Identify which cell holds the provided text, then report its [X, Y] central coordinate. 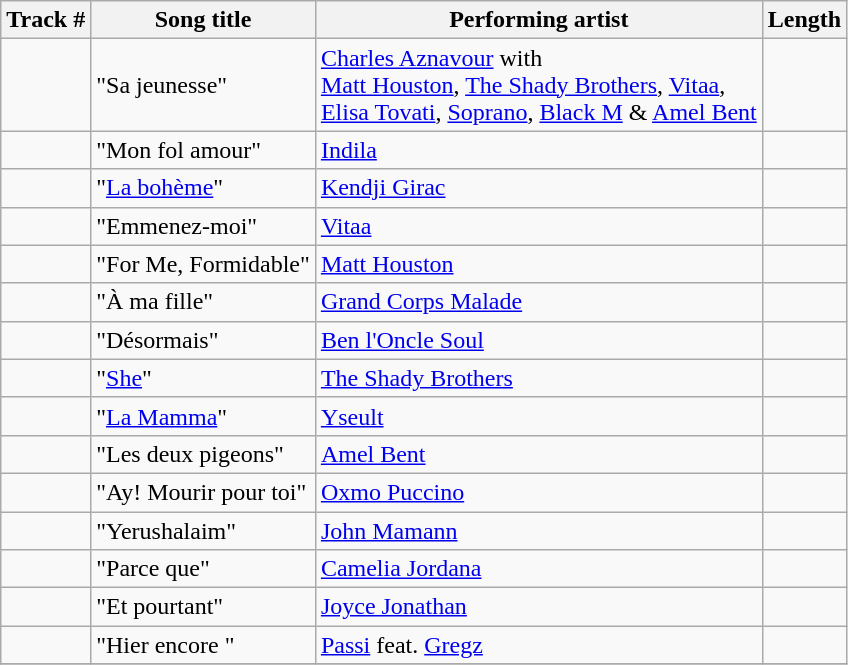
Passi feat. Gregz [538, 645]
Length [804, 20]
"Yerushalaim" [204, 531]
Song title [204, 20]
Track # [46, 20]
Vitaa [538, 226]
Oxmo Puccino [538, 492]
"For Me, Formidable" [204, 264]
Kendji Girac [538, 188]
John Mamann [538, 531]
"Sa jeunesse" [204, 85]
"Mon fol amour" [204, 150]
Charles Aznavour with Matt Houston, The Shady Brothers, Vitaa, Elisa Tovati, Soprano, Black M & Amel Bent [538, 85]
Ben l'Oncle Soul [538, 340]
"À ma fille" [204, 302]
Matt Houston [538, 264]
Indila [538, 150]
Joyce Jonathan [538, 607]
"Désormais" [204, 340]
The Shady Brothers [538, 378]
Grand Corps Malade [538, 302]
Yseult [538, 416]
"Ay! Mourir pour toi" [204, 492]
"La Mamma" [204, 416]
"Et pourtant" [204, 607]
Amel Bent [538, 454]
"Hier encore " [204, 645]
"She" [204, 378]
Camelia Jordana [538, 569]
"Parce que" [204, 569]
"Les deux pigeons" [204, 454]
"La bohème" [204, 188]
Performing artist [538, 20]
"Emmenez-moi" [204, 226]
